Pinpoint the cell where the given text exists, returning its [X, Y] midpoint coordinate. 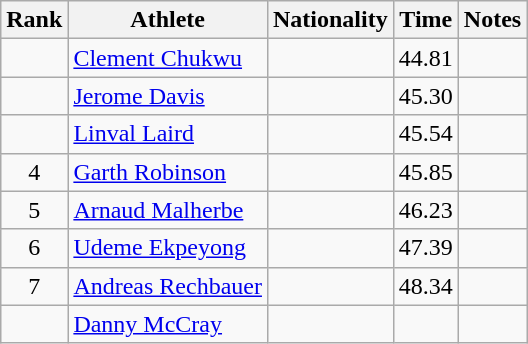
Danny McCray [168, 324]
48.34 [426, 286]
4 [34, 172]
6 [34, 248]
Clement Chukwu [168, 58]
Nationality [330, 20]
Time [426, 20]
5 [34, 210]
45.30 [426, 96]
Udeme Ekpeyong [168, 248]
Linval Laird [168, 134]
Arnaud Malherbe [168, 210]
Garth Robinson [168, 172]
45.54 [426, 134]
Notes [492, 20]
Athlete [168, 20]
Rank [34, 20]
45.85 [426, 172]
Jerome Davis [168, 96]
7 [34, 286]
Andreas Rechbauer [168, 286]
47.39 [426, 248]
46.23 [426, 210]
44.81 [426, 58]
